Provide the (X, Y) coordinate of the cell's center where the given text is located.  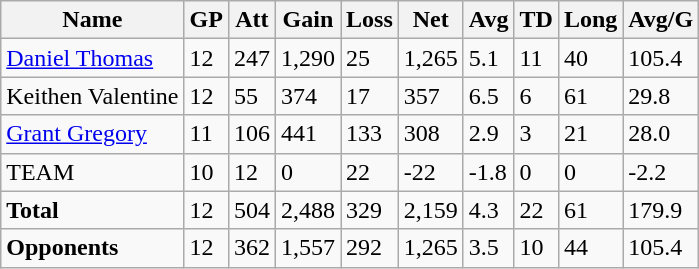
Total (92, 210)
TD (536, 20)
Avg/G (661, 20)
374 (308, 96)
2,159 (430, 210)
44 (590, 248)
2.9 (488, 134)
Opponents (92, 248)
6.5 (488, 96)
Name (92, 20)
Grant Gregory (92, 134)
TEAM (92, 172)
Long (590, 20)
504 (252, 210)
Att (252, 20)
28.0 (661, 134)
Avg (488, 20)
Keithen Valentine (92, 96)
29.8 (661, 96)
1,290 (308, 58)
40 (590, 58)
-22 (430, 172)
329 (369, 210)
308 (430, 134)
357 (430, 96)
247 (252, 58)
6 (536, 96)
Net (430, 20)
4.3 (488, 210)
Daniel Thomas (92, 58)
5.1 (488, 58)
179.9 (661, 210)
GP (206, 20)
3 (536, 134)
441 (308, 134)
17 (369, 96)
Loss (369, 20)
55 (252, 96)
3.5 (488, 248)
2,488 (308, 210)
-2.2 (661, 172)
-1.8 (488, 172)
1,557 (308, 248)
21 (590, 134)
25 (369, 58)
292 (369, 248)
Gain (308, 20)
362 (252, 248)
106 (252, 134)
133 (369, 134)
